From the cell containing the given text, extract its center point as (X, Y) coordinate. 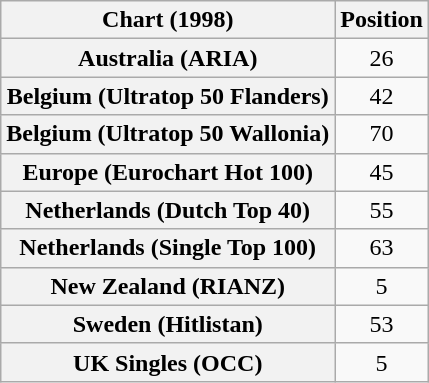
Netherlands (Single Top 100) (168, 248)
Chart (1998) (168, 20)
Europe (Eurochart Hot 100) (168, 172)
Netherlands (Dutch Top 40) (168, 210)
42 (382, 96)
26 (382, 58)
Australia (ARIA) (168, 58)
70 (382, 134)
45 (382, 172)
55 (382, 210)
New Zealand (RIANZ) (168, 286)
Position (382, 20)
Belgium (Ultratop 50 Wallonia) (168, 134)
53 (382, 324)
63 (382, 248)
Belgium (Ultratop 50 Flanders) (168, 96)
Sweden (Hitlistan) (168, 324)
UK Singles (OCC) (168, 362)
